Return the (X, Y) coordinate for the center point of the cell that contains the specified text.  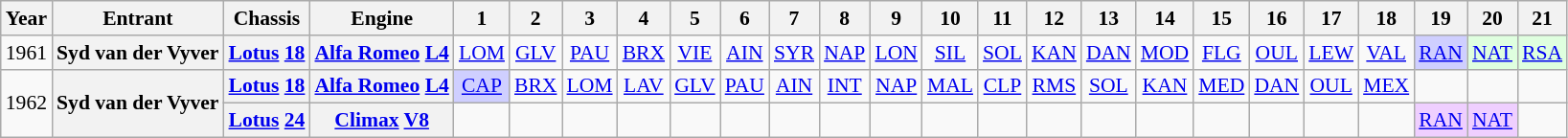
MED (1221, 86)
CAP (482, 86)
3 (589, 18)
2 (536, 18)
MOD (1165, 53)
LAV (644, 86)
17 (1331, 18)
MAL (950, 86)
Engine (381, 18)
SYR (794, 53)
15 (1221, 18)
Chassis (267, 18)
LEW (1331, 53)
5 (695, 18)
MEX (1386, 86)
VAL (1386, 53)
Entrant (138, 18)
8 (845, 18)
Climax V8 (381, 121)
LON (896, 53)
19 (1441, 18)
CLP (1002, 86)
21 (1542, 18)
SIL (950, 53)
18 (1386, 18)
13 (1109, 18)
RSA (1542, 53)
20 (1492, 18)
RMS (1054, 86)
6 (745, 18)
Year (27, 18)
VIE (695, 53)
12 (1054, 18)
1961 (27, 53)
Lotus 24 (267, 121)
1 (482, 18)
9 (896, 18)
14 (1165, 18)
FLG (1221, 53)
1962 (27, 103)
INT (845, 86)
10 (950, 18)
4 (644, 18)
16 (1276, 18)
7 (794, 18)
11 (1002, 18)
